For the text-containing cell, return its midpoint in [X, Y] coordinate format. 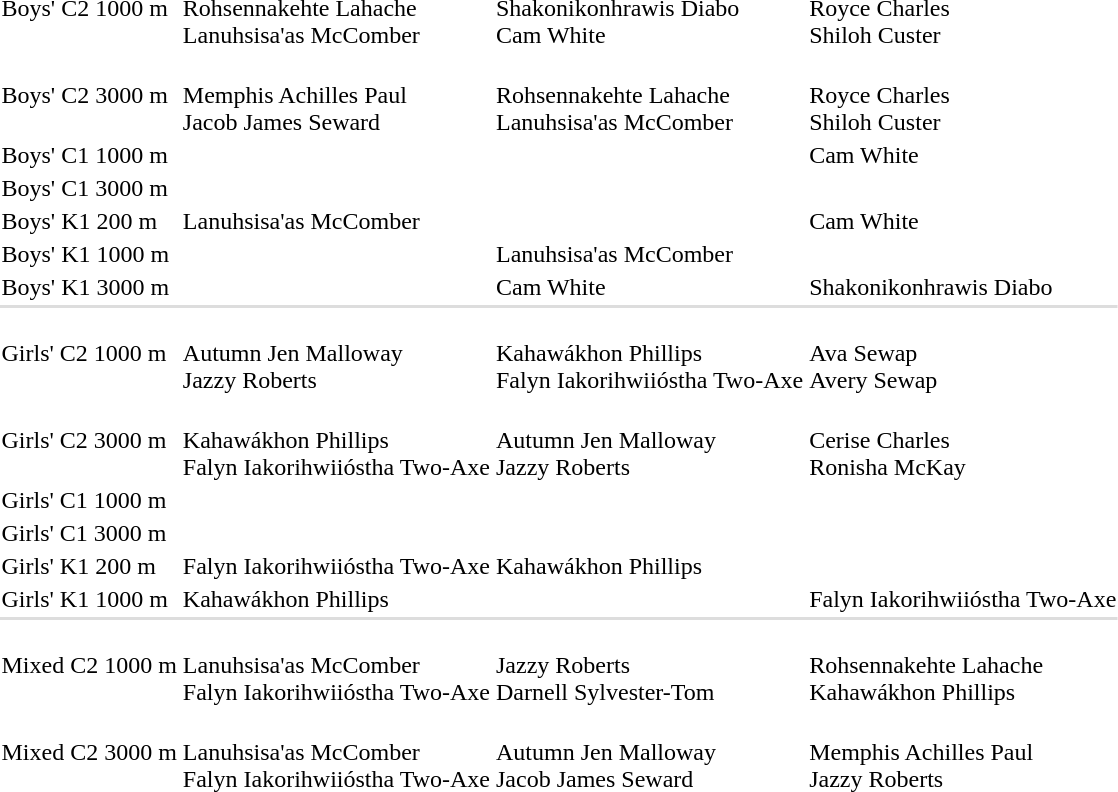
Memphis Achilles PaulJacob James Seward [336, 95]
Boys' C1 3000 m [89, 188]
Cerise CharlesRonisha McKay [963, 440]
Girls' K1 1000 m [89, 599]
Girls' C2 3000 m [89, 440]
Boys' C1 1000 m [89, 155]
Ava SewapAvery Sewap [963, 353]
Boys' K1 3000 m [89, 287]
Boys' K1 1000 m [89, 254]
Girls' C2 1000 m [89, 353]
Rohsennakehte LahacheKahawákhon Phillips [963, 665]
Girls' C1 1000 m [89, 500]
Jazzy RobertsDarnell Sylvester-Tom [650, 665]
Rohsennakehte LahacheLanuhsisa'as McComber [650, 95]
Royce CharlesShiloh Custer [963, 95]
Shakonikonhrawis Diabo [963, 287]
Lanuhsisa'as McComberFalyn Iakorihwiióstha Two-Axe [336, 665]
Boys' C2 3000 m [89, 95]
Girls' C1 3000 m [89, 533]
Mixed C2 1000 m [89, 665]
Boys' K1 200 m [89, 221]
Girls' K1 200 m [89, 566]
